Return the [X, Y] coordinate for the center point of the cell that contains the specified text.  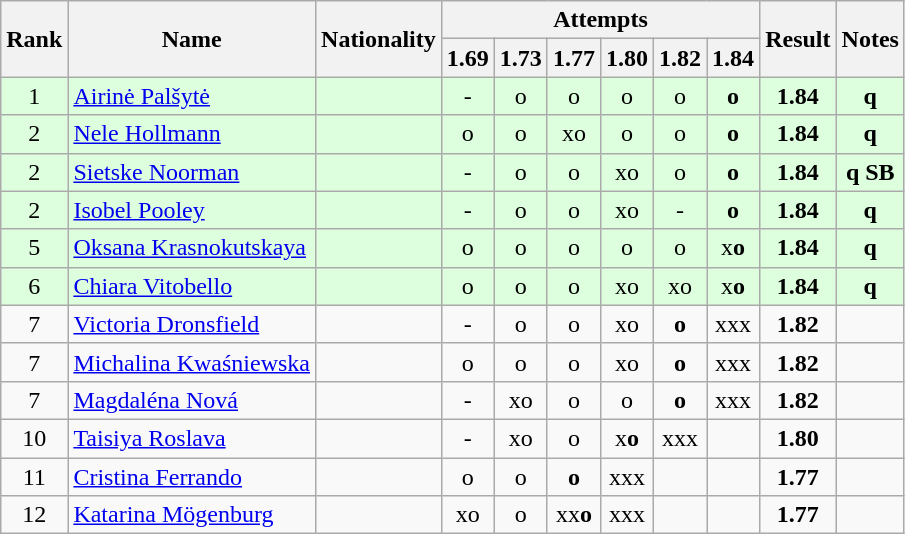
Isobel Pooley [192, 210]
Nationality [379, 39]
Oksana Krasnokutskaya [192, 248]
Katarina Mögenburg [192, 515]
Result [798, 39]
Attempts [600, 20]
Name [192, 39]
1 [34, 96]
Taisiya Roslava [192, 438]
Victoria Dronsfield [192, 324]
6 [34, 286]
Nele Hollmann [192, 134]
xxo [574, 515]
5 [34, 248]
11 [34, 477]
Airinė Palšytė [192, 96]
Sietske Noorman [192, 172]
Notes [870, 39]
12 [34, 515]
Michalina Kwaśniewska [192, 362]
1.73 [520, 58]
q SB [870, 172]
1.69 [468, 58]
10 [34, 438]
Rank [34, 39]
Magdaléna Nová [192, 400]
Chiara Vitobello [192, 286]
Cristina Ferrando [192, 477]
